Return (X, Y) of the center of cell containing provided text 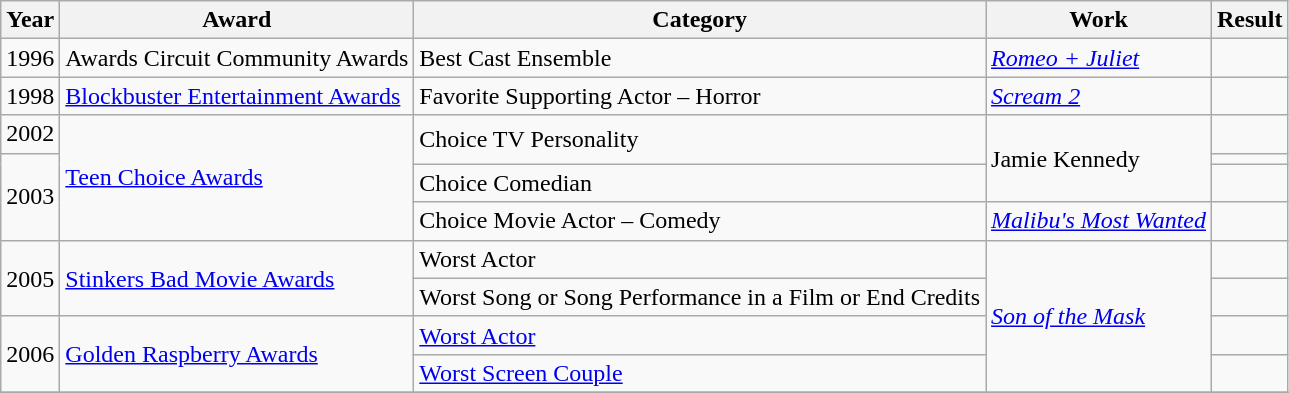
2005 (30, 278)
Blockbuster Entertainment Awards (237, 96)
Malibu's Most Wanted (1099, 221)
Worst Song or Song Performance in a Film or End Credits (700, 297)
1998 (30, 96)
Favorite Supporting Actor – Horror (700, 96)
Choice Comedian (700, 183)
Teen Choice Awards (237, 178)
Best Cast Ensemble (700, 58)
Awards Circuit Community Awards (237, 58)
1996 (30, 58)
Jamie Kennedy (1099, 158)
Award (237, 20)
Work (1099, 20)
Choice Movie Actor – Comedy (700, 221)
2006 (30, 354)
Son of the Mask (1099, 316)
Choice TV Personality (700, 140)
Romeo + Juliet (1099, 58)
2003 (30, 196)
2002 (30, 134)
Year (30, 20)
Golden Raspberry Awards (237, 354)
Result (1250, 20)
Category (700, 20)
Worst Screen Couple (700, 373)
Scream 2 (1099, 96)
Stinkers Bad Movie Awards (237, 278)
